Capture the cell that displays the provided text and extract its (X, Y) central coordinate. 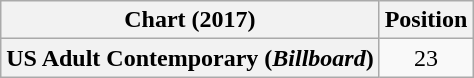
Position (426, 20)
Chart (2017) (190, 20)
US Adult Contemporary (Billboard) (190, 58)
23 (426, 58)
